Output the [X, Y] coordinate of the center of the cell containing the given text.  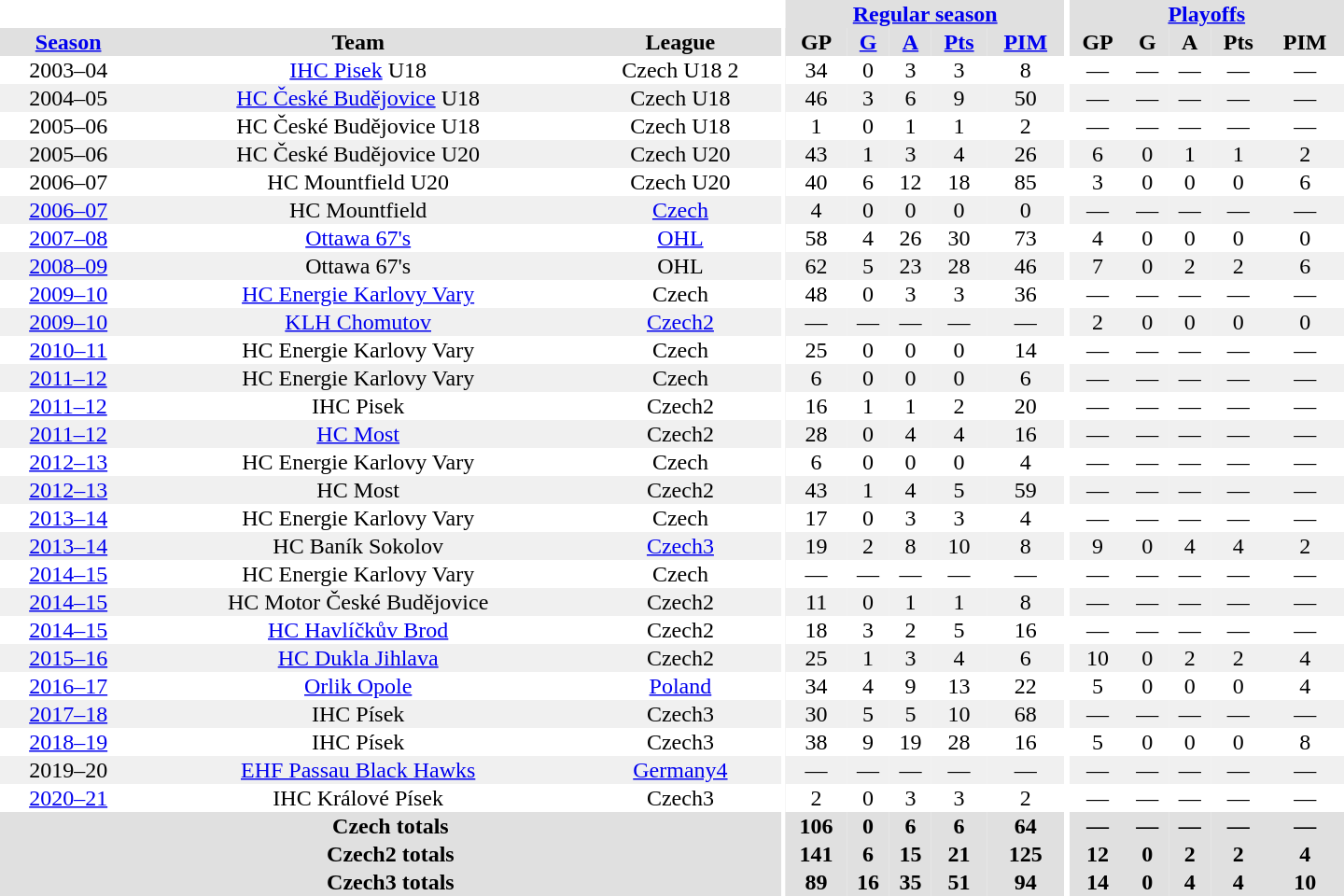
Czech totals [390, 826]
15 [911, 854]
21 [959, 854]
73 [1026, 238]
HC Baník Sokolov [358, 546]
Germany4 [680, 770]
Poland [680, 686]
Czech U18 2 [680, 70]
59 [1026, 490]
IHC Králové Písek [358, 798]
HC Dukla Jihlava [358, 658]
64 [1026, 826]
7 [1098, 266]
106 [817, 826]
89 [817, 882]
2008–09 [68, 266]
HC Mountfield [358, 210]
36 [1026, 294]
17 [817, 518]
51 [959, 882]
2015–16 [68, 658]
2018–19 [68, 742]
22 [1026, 686]
HC Motor České Budějovice [358, 602]
Team [358, 42]
IHC Pisek [358, 406]
2017–18 [68, 714]
Czech3 totals [390, 882]
HC České Budějovice U20 [358, 154]
2016–17 [68, 686]
Season [68, 42]
13 [959, 686]
85 [1026, 182]
125 [1026, 854]
Czech2 totals [390, 854]
2010–11 [68, 350]
2007–08 [68, 238]
20 [1026, 406]
35 [911, 882]
48 [817, 294]
62 [817, 266]
IHC Pisek U18 [358, 70]
38 [817, 742]
Regular season [926, 14]
EHF Passau Black Hawks [358, 770]
141 [817, 854]
KLH Chomutov [358, 322]
58 [817, 238]
94 [1026, 882]
2019–20 [68, 770]
League [680, 42]
Playoffs [1207, 14]
40 [817, 182]
11 [817, 602]
68 [1026, 714]
2003–04 [68, 70]
50 [1026, 98]
HC Mountfield U20 [358, 182]
2004–05 [68, 98]
HC Havlíčkův Brod [358, 630]
23 [911, 266]
Orlik Opole [358, 686]
2020–21 [68, 798]
